Capture the cell that displays the provided text and extract its [X, Y] central coordinate. 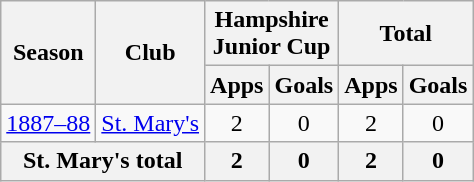
Club [150, 52]
Season [48, 52]
Total [406, 34]
St. Mary's total [103, 161]
1887–88 [48, 123]
St. Mary's [150, 123]
HampshireJunior Cup [272, 34]
